Find where the given text appears and provide that cell's center as [x, y] coordinate. 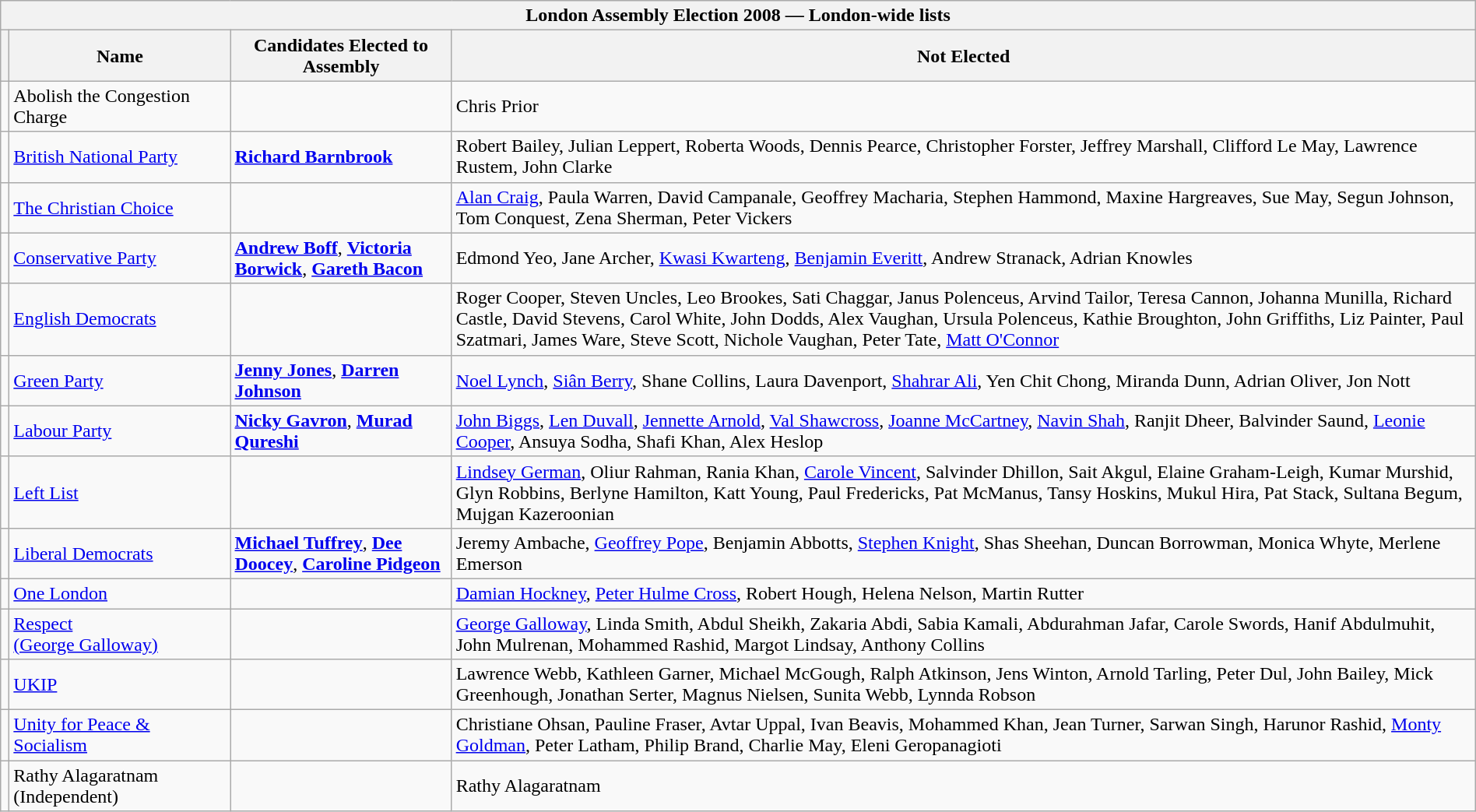
Michael Tuffrey, Dee Doocey, Caroline Pidgeon [341, 553]
Name [120, 56]
Andrew Boff, Victoria Borwick, Gareth Bacon [341, 258]
Not Elected [964, 56]
Robert Bailey, Julian Leppert, Roberta Woods, Dennis Pearce, Christopher Forster, Jeffrey Marshall, Clifford Le May, Lawrence Rustem, John Clarke [964, 157]
Liberal Democrats [120, 553]
Candidates Elected to Assembly [341, 56]
One London [120, 593]
The Christian Choice [120, 207]
Damian Hockney, Peter Hulme Cross, Robert Hough, Helena Nelson, Martin Rutter [964, 593]
English Democrats [120, 319]
Noel Lynch, Siân Berry, Shane Collins, Laura Davenport, Shahrar Ali, Yen Chit Chong, Miranda Dunn, Adrian Oliver, Jon Nott [964, 380]
Rathy Alagaratnam (Independent) [120, 786]
Jeremy Ambache, Geoffrey Pope, Benjamin Abbotts, Stephen Knight, Shas Sheehan, Duncan Borrowman, Monica Whyte, Merlene Emerson [964, 553]
Left List [120, 492]
London Assembly Election 2008 — London-wide lists [738, 16]
Nicky Gavron, Murad Qureshi [341, 431]
Edmond Yeo, Jane Archer, Kwasi Kwarteng, Benjamin Everitt, Andrew Stranack, Adrian Knowles [964, 258]
Labour Party [120, 431]
British National Party [120, 157]
Abolish the Congestion Charge [120, 106]
Conservative Party [120, 258]
Chris Prior [964, 106]
Richard Barnbrook [341, 157]
Rathy Alagaratnam [964, 786]
Respect(George Galloway) [120, 634]
Green Party [120, 380]
Unity for Peace & Socialism [120, 735]
Jenny Jones, Darren Johnson [341, 380]
UKIP [120, 685]
